Search for the cell housing the specified text and yield its (X, Y) center coordinate. 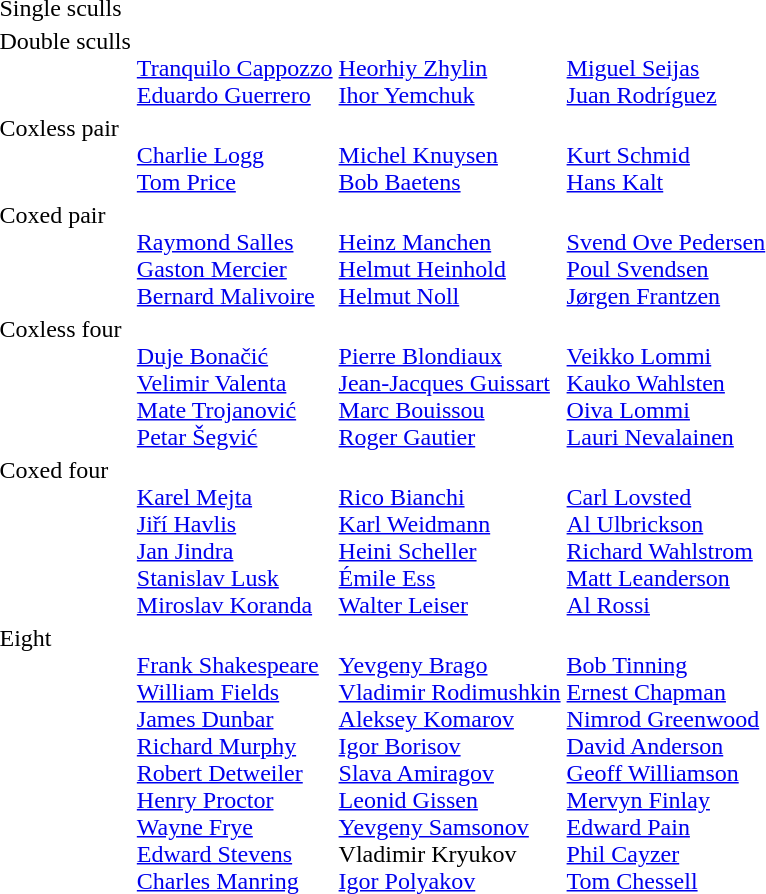
Heinz ManchenHelmut HeinholdHelmut Noll (450, 256)
Karel MejtaJiří HavlisJan JindraStanislav LuskMiroslav Koranda (234, 538)
Pierre BlondiauxJean-Jacques GuissartMarc BouissouRoger Gautier (450, 383)
Tranquilo CappozzoEduardo Guerrero (234, 68)
Michel KnuysenBob Baetens (450, 155)
Rico BianchiKarl WeidmannHeini SchellerÉmile EssWalter Leiser (450, 538)
Raymond SallesGaston MercierBernard Malivoire (234, 256)
Heorhiy ZhylinIhor Yemchuk (450, 68)
Charlie LoggTom Price (234, 155)
Duje BonačićVelimir ValentaMate TrojanovićPetar Šegvić (234, 383)
